Determine the [x, y] coordinate at the center of the cell enclosing the given text.  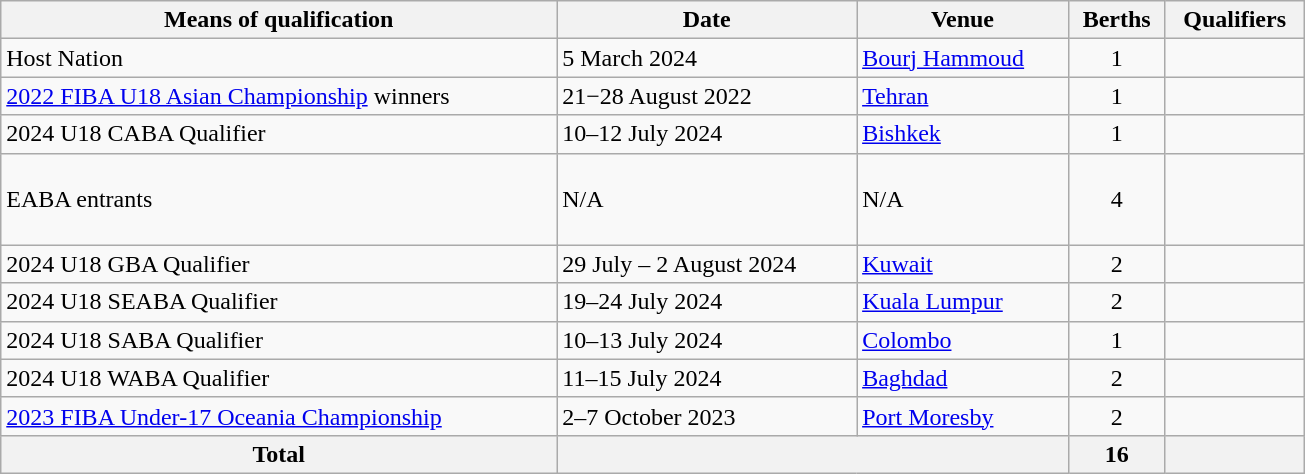
Qualifiers [1234, 20]
2024 U18 WABA Qualifier [279, 378]
11–15 July 2024 [707, 378]
4 [1116, 199]
2024 U18 SEABA Qualifier [279, 302]
2024 U18 SABA Qualifier [279, 340]
Host Nation [279, 58]
Kuala Lumpur [963, 302]
21−28 August 2022 [707, 96]
Means of qualification [279, 20]
Total [279, 454]
Baghdad [963, 378]
2022 FIBA U18 Asian Championship winners [279, 96]
5 March 2024 [707, 58]
Bishkek [963, 134]
10–12 July 2024 [707, 134]
16 [1116, 454]
29 July – 2 August 2024 [707, 264]
Port Moresby [963, 416]
Venue [963, 20]
Date [707, 20]
EABA entrants [279, 199]
2024 U18 CABA Qualifier [279, 134]
2023 FIBA Under-17 Oceania Championship [279, 416]
Kuwait [963, 264]
19–24 July 2024 [707, 302]
2024 U18 GBA Qualifier [279, 264]
Tehran [963, 96]
Bourj Hammoud [963, 58]
Berths [1116, 20]
Colombo [963, 340]
2–7 October 2023 [707, 416]
10–13 July 2024 [707, 340]
